Capture the cell that displays the provided text and extract its (X, Y) central coordinate. 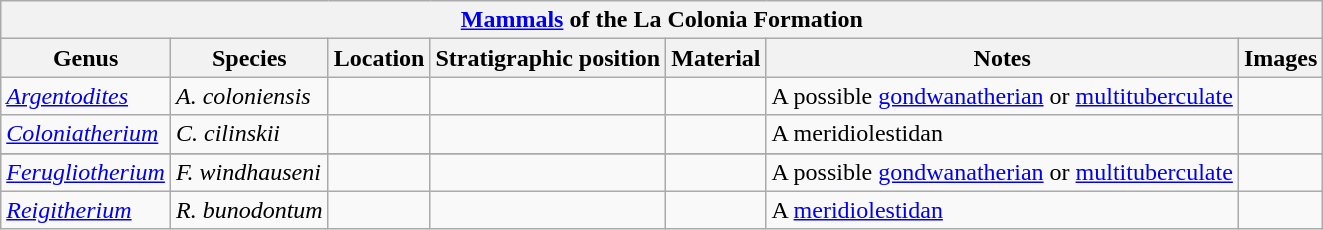
Species (249, 58)
Reigitherium (86, 210)
Genus (86, 58)
Images (1280, 58)
Notes (1002, 58)
Argentodites (86, 96)
Ferugliotherium (86, 172)
Location (379, 58)
Coloniatherium (86, 134)
A. coloniensis (249, 96)
Mammals of the La Colonia Formation (662, 20)
Material (716, 58)
R. bunodontum (249, 210)
C. cilinskii (249, 134)
F. windhauseni (249, 172)
Stratigraphic position (548, 58)
